Provide the (X, Y) coordinate of the cell's center where the given text is located.  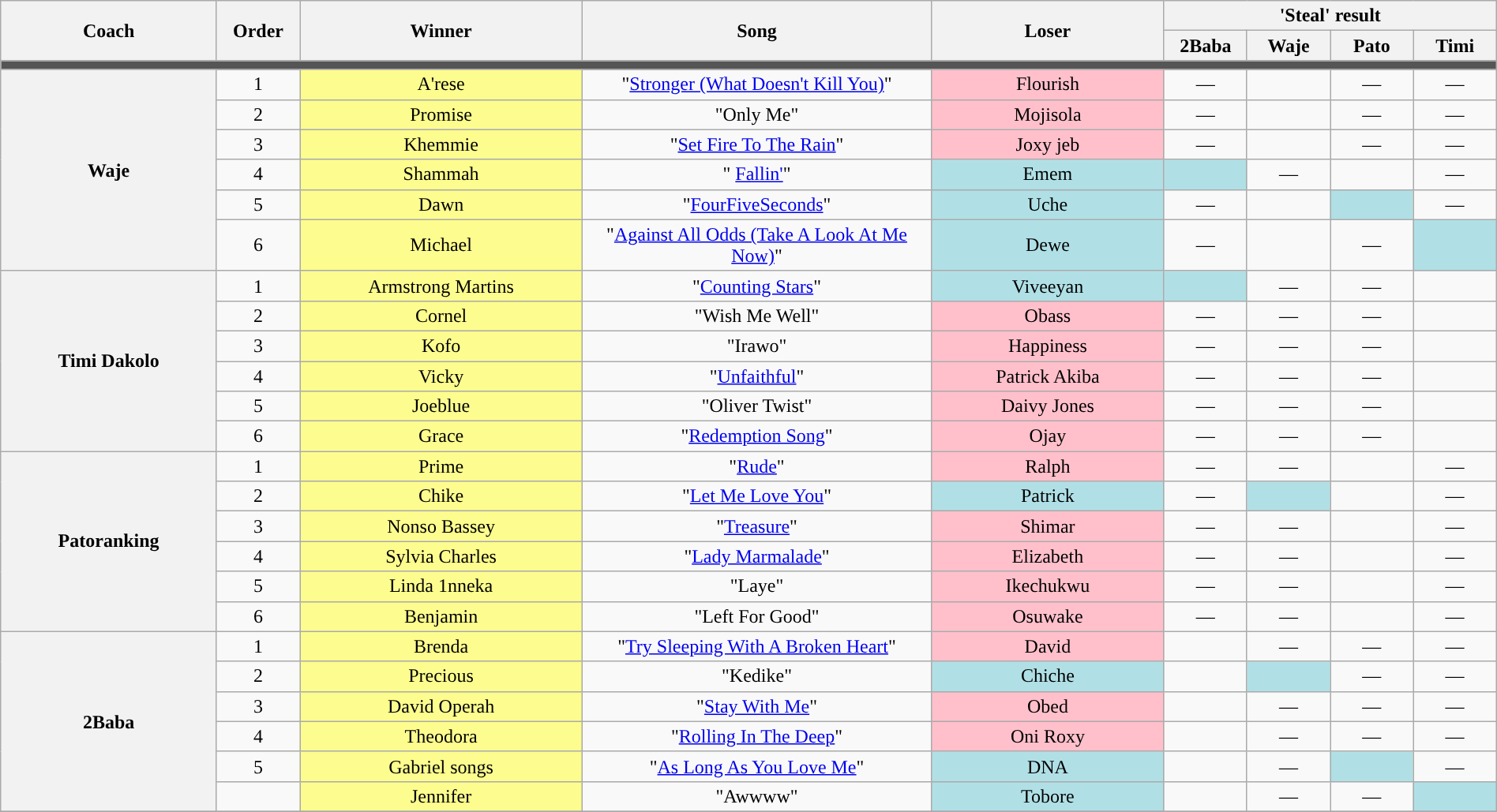
Mojisola (1049, 114)
Oni Roxy (1049, 736)
"Against All Odds (Take A Look At Me Now)" (756, 245)
Dewe (1049, 245)
"Irawo" (756, 346)
"Stronger (What Doesn't Kill You)" (756, 84)
"Laye" (756, 586)
Ojay (1049, 436)
Patoranking (109, 541)
Uche (1049, 204)
Joxy jeb (1049, 144)
Armstrong Martins (441, 286)
"Redemption Song" (756, 436)
Michael (441, 245)
"Awwww" (756, 796)
A'rese (441, 84)
Order (257, 31)
Coach (109, 31)
"Rolling In The Deep" (756, 736)
Song (756, 31)
Prime (441, 466)
Obed (1049, 706)
Linda 1nneka (441, 586)
Patrick (1049, 496)
Sylvia Charles (441, 556)
"Unfaithful" (756, 376)
Theodora (441, 736)
"Let Me Love You" (756, 496)
Emem (1049, 174)
"Kedike" (756, 676)
Brenda (441, 646)
Precious (441, 676)
Cornel (441, 316)
Gabriel songs (441, 766)
'Steal' result (1330, 16)
Jennifer (441, 796)
Dawn (441, 204)
Joeblue (441, 406)
Happiness (1049, 346)
Promise (441, 114)
Ikechukwu (1049, 586)
"Left For Good" (756, 616)
Shammah (441, 174)
David (1049, 646)
"Wish Me Well" (756, 316)
" Fallin'" (756, 174)
Pato (1372, 46)
Nonso Bassey (441, 526)
Osuwake (1049, 616)
David Operah (441, 706)
Elizabeth (1049, 556)
Shimar (1049, 526)
Timi Dakolo (109, 361)
Winner (441, 31)
Benjamin (441, 616)
"Treasure" (756, 526)
Daivy Jones (1049, 406)
"Try Sleeping With A Broken Heart" (756, 646)
"Only Me" (756, 114)
Patrick Akiba (1049, 376)
"Lady Marmalade" (756, 556)
Timi (1454, 46)
"Rude" (756, 466)
Tobore (1049, 796)
Ralph (1049, 466)
Chiche (1049, 676)
"FourFiveSeconds" (756, 204)
Loser (1049, 31)
"Counting Stars" (756, 286)
Obass (1049, 316)
Chike (441, 496)
Kofo (441, 346)
DNA (1049, 766)
"Set Fire To The Rain" (756, 144)
Flourish (1049, 84)
Grace (441, 436)
Vicky (441, 376)
Viveeyan (1049, 286)
"Oliver Twist" (756, 406)
Khemmie (441, 144)
"As Long As You Love Me" (756, 766)
"Stay With Me" (756, 706)
